Find where the given text appears and provide that cell's center as [X, Y] coordinate. 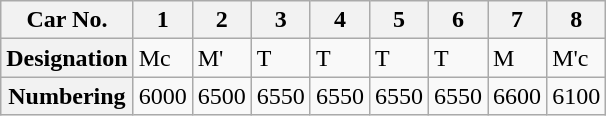
Designation [67, 58]
4 [340, 20]
6000 [162, 96]
8 [576, 20]
M [518, 58]
Mc [162, 58]
6600 [518, 96]
1 [162, 20]
Numbering [67, 96]
Car No. [67, 20]
M'c [576, 58]
3 [280, 20]
M' [222, 58]
6 [458, 20]
2 [222, 20]
7 [518, 20]
6500 [222, 96]
6100 [576, 96]
5 [398, 20]
